Identify which cell holds the provided text, then report its [x, y] central coordinate. 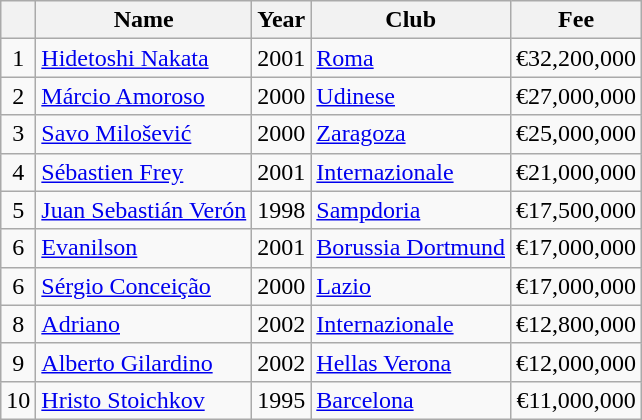
10 [18, 400]
Year [282, 20]
Sampdoria [411, 210]
Borussia Dortmund [411, 248]
Name [144, 20]
Evanilson [144, 248]
€12,800,000 [576, 324]
Fee [576, 20]
Sérgio Conceição [144, 286]
3 [18, 134]
€17,500,000 [576, 210]
Roma [411, 58]
Hidetoshi Nakata [144, 58]
1998 [282, 210]
€21,000,000 [576, 172]
8 [18, 324]
€12,000,000 [576, 362]
€32,200,000 [576, 58]
€25,000,000 [576, 134]
1995 [282, 400]
2 [18, 96]
4 [18, 172]
Barcelona [411, 400]
Zaragoza [411, 134]
9 [18, 362]
Savo Milošević [144, 134]
€27,000,000 [576, 96]
Lazio [411, 286]
Udinese [411, 96]
5 [18, 210]
Club [411, 20]
€11,000,000 [576, 400]
Sébastien Frey [144, 172]
Hristo Stoichkov [144, 400]
Hellas Verona [411, 362]
1 [18, 58]
Alberto Gilardino [144, 362]
Márcio Amoroso [144, 96]
Adriano [144, 324]
Juan Sebastián Verón [144, 210]
